Return [X, Y] of the center of cell containing provided text 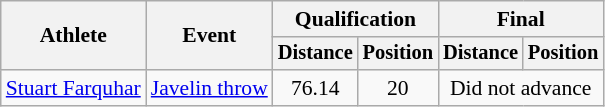
Qualification [356, 19]
20 [398, 88]
Event [210, 36]
Did not advance [520, 88]
Javelin throw [210, 88]
Stuart Farquhar [74, 88]
Final [520, 19]
76.14 [316, 88]
Athlete [74, 36]
